Provide the [x, y] coordinate of the cell's center where the given text is located.  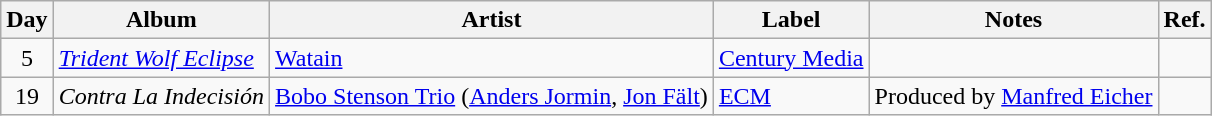
Album [161, 20]
19 [27, 96]
Ref. [1184, 20]
Label [791, 20]
Produced by Manfred Eicher [1014, 96]
Notes [1014, 20]
Century Media [791, 58]
5 [27, 58]
Day [27, 20]
Artist [492, 20]
Trident Wolf Eclipse [161, 58]
ECM [791, 96]
Contra La Indecisión [161, 96]
Bobo Stenson Trio (Anders Jormin, Jon Fält) [492, 96]
Watain [492, 58]
